Locate the cell with the specified text and output its (X, Y) center coordinate. 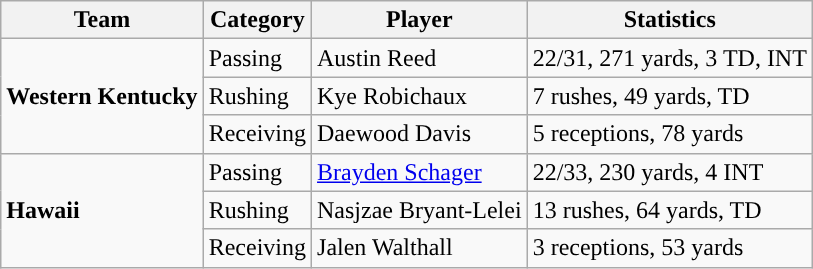
Team (102, 20)
Player (420, 20)
Austin Reed (420, 58)
Hawaii (102, 210)
7 rushes, 49 yards, TD (670, 96)
5 receptions, 78 yards (670, 134)
Kye Robichaux (420, 96)
3 receptions, 53 yards (670, 248)
22/33, 230 yards, 4 INT (670, 172)
Statistics (670, 20)
13 rushes, 64 yards, TD (670, 210)
Category (257, 20)
Western Kentucky (102, 96)
Daewood Davis (420, 134)
Brayden Schager (420, 172)
22/31, 271 yards, 3 TD, INT (670, 58)
Jalen Walthall (420, 248)
Nasjzae Bryant-Lelei (420, 210)
